Detect which cell encompasses the target text, then output its (X, Y) center coordinate. 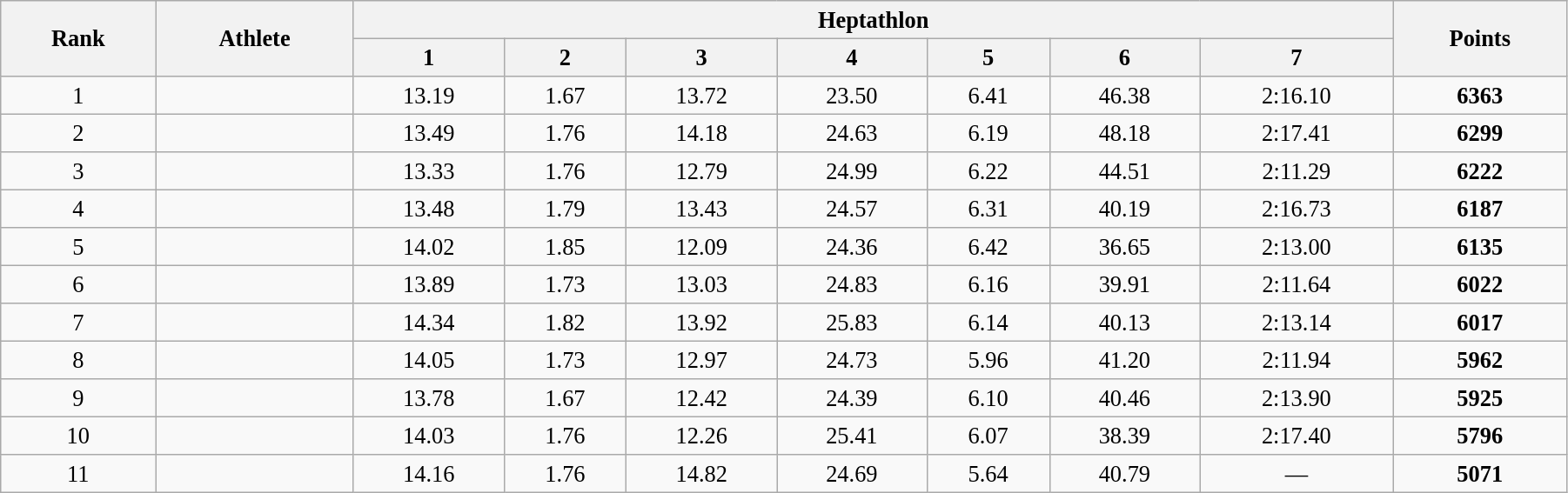
24.63 (853, 133)
14.18 (701, 133)
24.99 (853, 171)
24.39 (853, 398)
24.73 (853, 360)
14.03 (428, 436)
40.19 (1124, 209)
2:17.40 (1297, 436)
40.79 (1124, 474)
36.65 (1124, 247)
38.39 (1124, 436)
Athlete (255, 38)
11 (78, 474)
6135 (1479, 247)
6187 (1479, 209)
9 (78, 398)
5.64 (988, 474)
13.43 (701, 209)
2:13.00 (1297, 247)
2:16.73 (1297, 209)
Points (1479, 38)
14.02 (428, 247)
25.83 (853, 323)
23.50 (853, 95)
2:11.29 (1297, 171)
10 (78, 436)
48.18 (1124, 133)
12.97 (701, 360)
1.82 (566, 323)
6.42 (988, 247)
13.03 (701, 284)
24.69 (853, 474)
— (1297, 474)
1.79 (566, 209)
1.85 (566, 247)
46.38 (1124, 95)
13.72 (701, 95)
12.42 (701, 398)
24.83 (853, 284)
13.78 (428, 398)
13.33 (428, 171)
6.10 (988, 398)
13.49 (428, 133)
6.14 (988, 323)
5796 (1479, 436)
2:16.10 (1297, 95)
6.22 (988, 171)
6299 (1479, 133)
24.36 (853, 247)
6.19 (988, 133)
6022 (1479, 284)
14.16 (428, 474)
2:13.90 (1297, 398)
24.57 (853, 209)
5925 (1479, 398)
13.89 (428, 284)
5071 (1479, 474)
2:11.64 (1297, 284)
14.34 (428, 323)
44.51 (1124, 171)
13.92 (701, 323)
39.91 (1124, 284)
6363 (1479, 95)
41.20 (1124, 360)
2:17.41 (1297, 133)
40.13 (1124, 323)
12.26 (701, 436)
6.41 (988, 95)
2:11.94 (1297, 360)
6.07 (988, 436)
8 (78, 360)
13.19 (428, 95)
14.82 (701, 474)
2:13.14 (1297, 323)
14.05 (428, 360)
6222 (1479, 171)
12.79 (701, 171)
5.96 (988, 360)
25.41 (853, 436)
6.31 (988, 209)
Rank (78, 38)
5962 (1479, 360)
6.16 (988, 284)
40.46 (1124, 398)
12.09 (701, 247)
Heptathlon (874, 19)
6017 (1479, 323)
13.48 (428, 209)
